Locate the cell with the specified text and output its [X, Y] center coordinate. 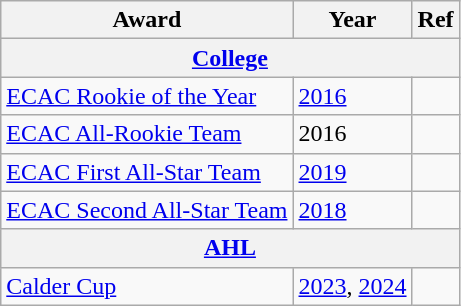
2019 [352, 172]
ECAC Rookie of the Year [147, 96]
AHL [230, 248]
Year [352, 20]
2018 [352, 210]
ECAC First All-Star Team [147, 172]
ECAC All-Rookie Team [147, 134]
Award [147, 20]
College [230, 58]
ECAC Second All-Star Team [147, 210]
Calder Cup [147, 286]
Ref [436, 20]
2023, 2024 [352, 286]
